Detect which cell encompasses the target text, then output its [x, y] center coordinate. 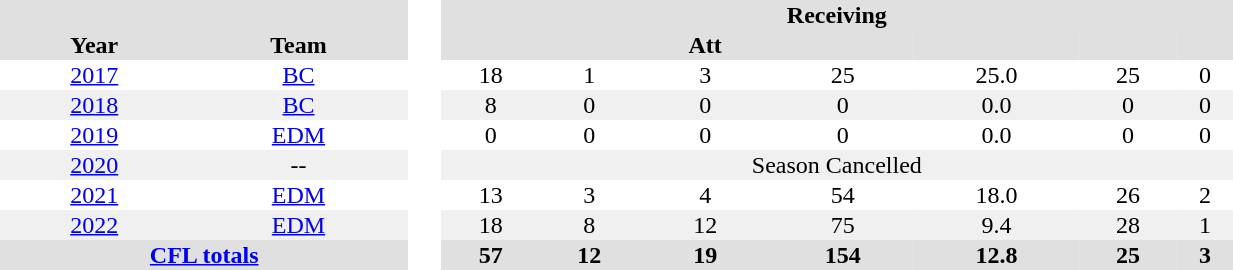
Att [706, 45]
Receiving [836, 15]
Year [94, 45]
4 [706, 195]
Team [299, 45]
75 [844, 225]
2017 [94, 75]
2022 [94, 225]
12.8 [996, 255]
2019 [94, 135]
2020 [94, 165]
2021 [94, 195]
19 [706, 255]
57 [490, 255]
-- [299, 165]
154 [844, 255]
Season Cancelled [836, 165]
18.0 [996, 195]
9.4 [996, 225]
28 [1128, 225]
13 [490, 195]
25.0 [996, 75]
2 [1204, 195]
2018 [94, 105]
26 [1128, 195]
CFL totals [204, 255]
54 [844, 195]
